Search for the cell housing the specified text and yield its [x, y] center coordinate. 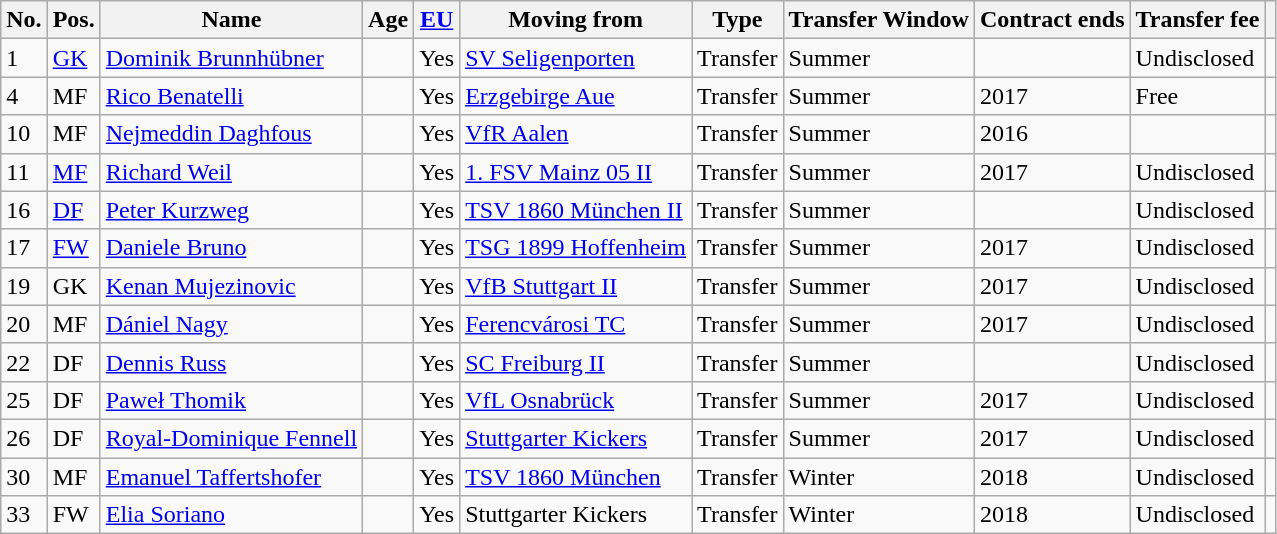
Richard Weil [231, 172]
33 [24, 515]
Elia Soriano [231, 515]
Paweł Thomik [231, 400]
30 [24, 477]
Transfer fee [1198, 20]
2016 [1052, 134]
Contract ends [1052, 20]
VfL Osnabrück [576, 400]
10 [24, 134]
Type [738, 20]
25 [24, 400]
Moving from [576, 20]
20 [24, 324]
Name [231, 20]
22 [24, 362]
SV Seligenporten [576, 58]
Age [388, 20]
Pos. [74, 20]
19 [24, 286]
Peter Kurzweg [231, 210]
Nejmeddin Daghfous [231, 134]
EU [437, 20]
1 [24, 58]
26 [24, 438]
Dennis Russ [231, 362]
VfR Aalen [576, 134]
TSV 1860 München [576, 477]
Dániel Nagy [231, 324]
Rico Benatelli [231, 96]
VfB Stuttgart II [576, 286]
Daniele Bruno [231, 248]
16 [24, 210]
17 [24, 248]
TSG 1899 Hoffenheim [576, 248]
Ferencvárosi TC [576, 324]
4 [24, 96]
1. FSV Mainz 05 II [576, 172]
Erzgebirge Aue [576, 96]
Emanuel Taffertshofer [231, 477]
Dominik Brunnhübner [231, 58]
11 [24, 172]
SC Freiburg II [576, 362]
Royal-Dominique Fennell [231, 438]
Kenan Mujezinovic [231, 286]
TSV 1860 München II [576, 210]
Free [1198, 96]
Transfer Window [878, 20]
No. [24, 20]
